Return [x, y] of the center of cell containing provided text 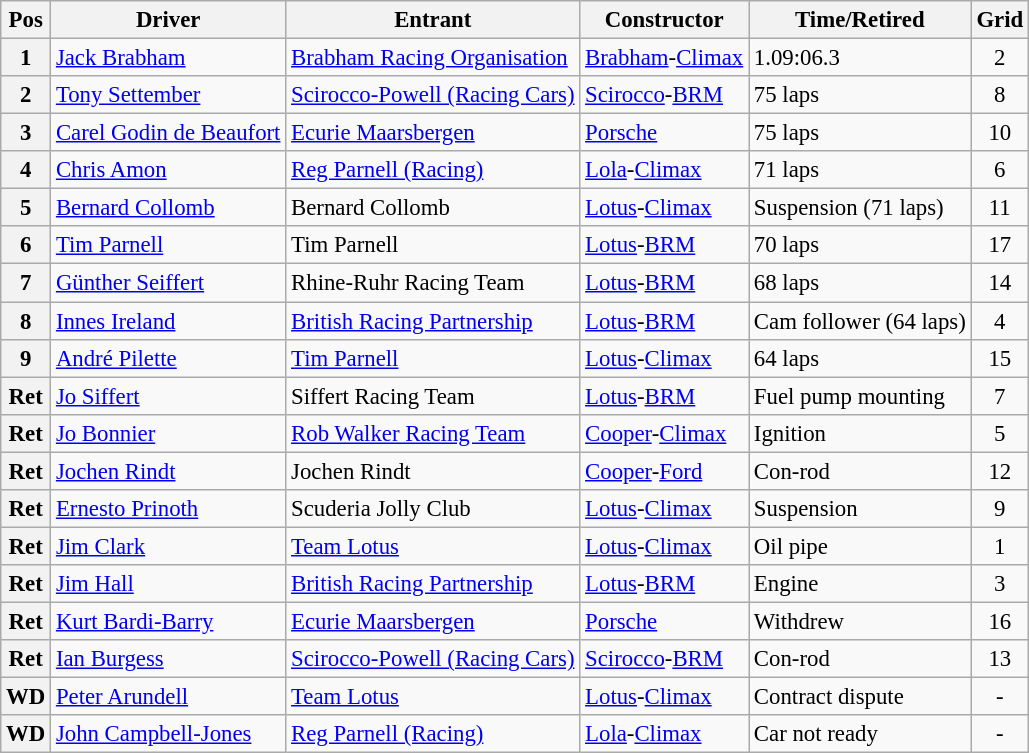
Suspension (71 laps) [860, 208]
Cam follower (64 laps) [860, 321]
70 laps [860, 245]
16 [1000, 621]
Oil pipe [860, 546]
11 [1000, 208]
Cooper-Ford [664, 471]
12 [1000, 471]
71 laps [860, 170]
17 [1000, 245]
Cooper-Climax [664, 433]
Peter Arundell [168, 697]
Carel Godin de Beaufort [168, 133]
Pos [26, 20]
15 [1000, 358]
Brabham-Climax [664, 58]
Ignition [860, 433]
Rob Walker Racing Team [433, 433]
Innes Ireland [168, 321]
Rhine-Ruhr Racing Team [433, 283]
Car not ready [860, 734]
Withdrew [860, 621]
Siffert Racing Team [433, 396]
Tony Settember [168, 95]
Entrant [433, 20]
Grid [1000, 20]
Suspension [860, 509]
Engine [860, 584]
14 [1000, 283]
Ian Burgess [168, 659]
Jo Bonnier [168, 433]
Jim Hall [168, 584]
Time/Retired [860, 20]
Chris Amon [168, 170]
John Campbell-Jones [168, 734]
1.09:06.3 [860, 58]
68 laps [860, 283]
Jim Clark [168, 546]
Ernesto Prinoth [168, 509]
Brabham Racing Organisation [433, 58]
Kurt Bardi-Barry [168, 621]
10 [1000, 133]
Contract dispute [860, 697]
Jo Siffert [168, 396]
Scuderia Jolly Club [433, 509]
Constructor [664, 20]
64 laps [860, 358]
André Pilette [168, 358]
Jack Brabham [168, 58]
Günther Seiffert [168, 283]
Fuel pump mounting [860, 396]
Driver [168, 20]
13 [1000, 659]
